Determine the [x, y] coordinate at the center of the cell enclosing the given text.  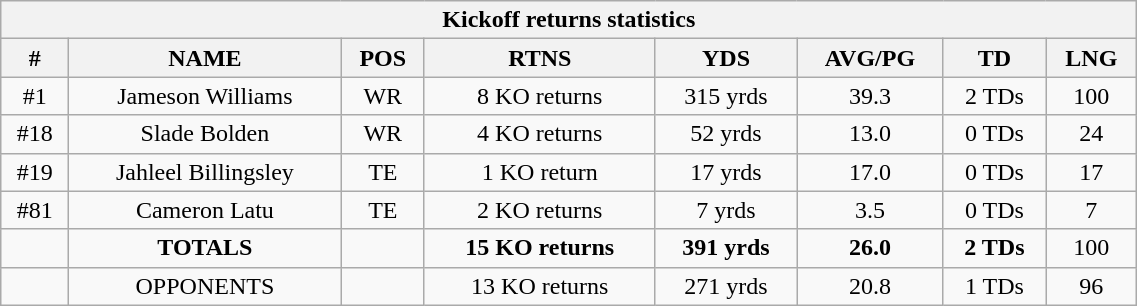
POS [382, 58]
20.8 [870, 286]
271 yrds [726, 286]
TD [994, 58]
17 yrds [726, 172]
7 yrds [726, 210]
17 [1092, 172]
Cameron Latu [206, 210]
#1 [35, 96]
1 KO return [540, 172]
8 KO returns [540, 96]
AVG/PG [870, 58]
7 [1092, 210]
13.0 [870, 134]
26.0 [870, 248]
13 KO returns [540, 286]
#81 [35, 210]
Slade Bolden [206, 134]
1 TDs [994, 286]
315 yrds [726, 96]
39.3 [870, 96]
2 KO returns [540, 210]
4 KO returns [540, 134]
# [35, 58]
TOTALS [206, 248]
17.0 [870, 172]
YDS [726, 58]
Jameson Williams [206, 96]
OPPONENTS [206, 286]
Jahleel Billingsley [206, 172]
15 KO returns [540, 248]
96 [1092, 286]
24 [1092, 134]
3.5 [870, 210]
RTNS [540, 58]
NAME [206, 58]
391 yrds [726, 248]
#18 [35, 134]
Kickoff returns statistics [569, 20]
52 yrds [726, 134]
LNG [1092, 58]
#19 [35, 172]
